Return [X, Y] of the center of cell containing provided text 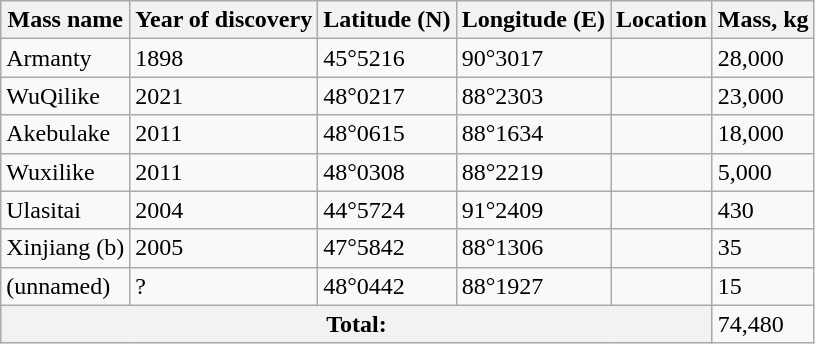
88°1634 [533, 134]
35 [763, 248]
88°1306 [533, 248]
Xinjiang (b) [66, 248]
1898 [224, 58]
WuQilike [66, 96]
88°2219 [533, 172]
Akebulake [66, 134]
Year of discovery [224, 20]
Latitude (N) [387, 20]
48°0308 [387, 172]
23,000 [763, 96]
48°0615 [387, 134]
(unnamed) [66, 286]
2005 [224, 248]
91°2409 [533, 210]
Wuxilike [66, 172]
74,480 [763, 324]
44°5724 [387, 210]
90°3017 [533, 58]
47°5842 [387, 248]
48°0217 [387, 96]
88°1927 [533, 286]
Total: [357, 324]
430 [763, 210]
15 [763, 286]
Mass, kg [763, 20]
2021 [224, 96]
Mass name [66, 20]
2004 [224, 210]
5,000 [763, 172]
18,000 [763, 134]
48°0442 [387, 286]
Longitude (E) [533, 20]
28,000 [763, 58]
Armanty [66, 58]
Ulasitai [66, 210]
88°2303 [533, 96]
45°5216 [387, 58]
? [224, 286]
Location [662, 20]
